From the cell containing the given text, extract its center point as (X, Y) coordinate. 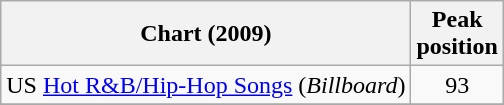
US Hot R&B/Hip-Hop Songs (Billboard) (206, 85)
93 (457, 85)
Chart (2009) (206, 34)
Peakposition (457, 34)
